Capture the cell that displays the provided text and extract its [x, y] central coordinate. 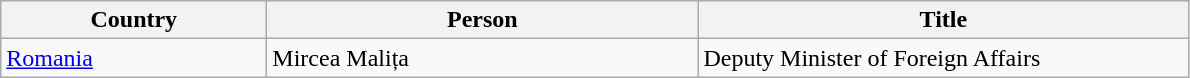
Title [944, 20]
Person [482, 20]
Mircea Malița [482, 58]
Country [134, 20]
Romania [134, 58]
Deputy Minister of Foreign Affairs [944, 58]
